Output the [x, y] coordinate of the center of the cell containing the given text.  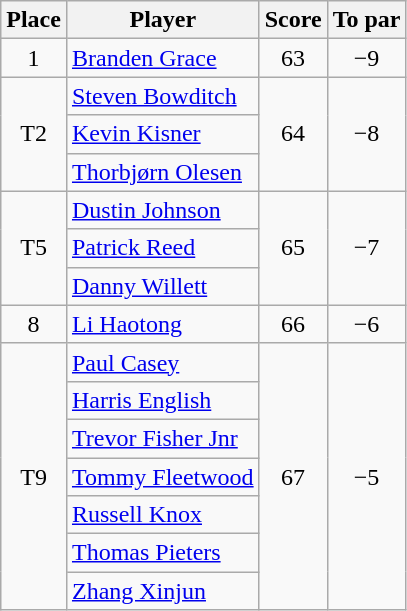
Tommy Fleetwood [162, 477]
Place [34, 20]
67 [293, 476]
Harris English [162, 400]
66 [293, 324]
Paul Casey [162, 362]
Player [162, 20]
Score [293, 20]
T5 [34, 248]
Steven Bowditch [162, 96]
1 [34, 58]
T9 [34, 476]
Trevor Fisher Jnr [162, 438]
64 [293, 134]
Patrick Reed [162, 248]
Dustin Johnson [162, 210]
−7 [366, 248]
Li Haotong [162, 324]
Russell Knox [162, 515]
Thorbjørn Olesen [162, 172]
63 [293, 58]
−5 [366, 476]
−6 [366, 324]
Kevin Kisner [162, 134]
65 [293, 248]
8 [34, 324]
−9 [366, 58]
Danny Willett [162, 286]
To par [366, 20]
Thomas Pieters [162, 553]
Branden Grace [162, 58]
Zhang Xinjun [162, 591]
T2 [34, 134]
−8 [366, 134]
